Identify which cell holds the provided text, then report its [X, Y] central coordinate. 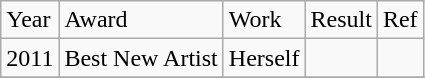
Work [264, 20]
Herself [264, 58]
Year [30, 20]
Best New Artist [141, 58]
2011 [30, 58]
Result [341, 20]
Award [141, 20]
Ref [400, 20]
